Locate the cell with the specified text and output its [X, Y] center coordinate. 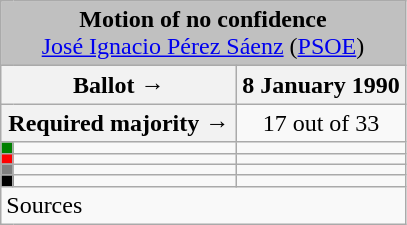
8 January 1990 [321, 85]
Ballot → [119, 85]
Motion of no confidenceJosé Ignacio Pérez Sáenz (PSOE) [203, 34]
Required majority → [119, 123]
17 out of 33 [321, 123]
Sources [203, 205]
